Scan for the cell matching the given text and deliver its (X, Y) coordinate at center. 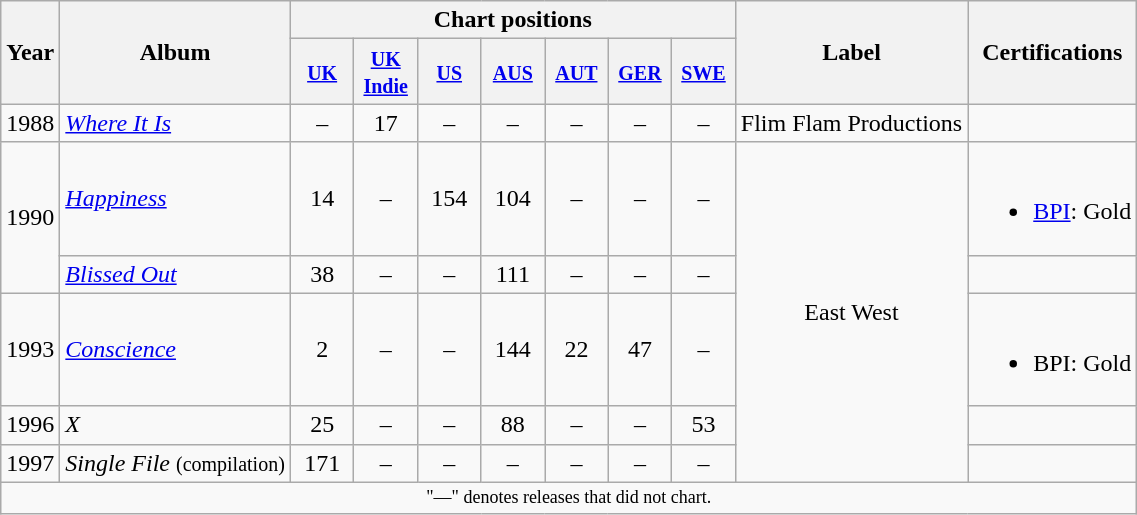
47 (640, 350)
UK Indie (386, 72)
Flim Flam Productions (851, 123)
171 (322, 463)
Certifications (1052, 52)
22 (577, 350)
Single File (compilation) (176, 463)
1997 (30, 463)
1988 (30, 123)
Conscience (176, 350)
1993 (30, 350)
AUT (577, 72)
144 (513, 350)
AUS (513, 72)
Chart positions (512, 20)
"—" denotes releases that did not chart. (569, 498)
104 (513, 198)
1990 (30, 218)
111 (513, 274)
Where It Is (176, 123)
53 (704, 425)
14 (322, 198)
US (449, 72)
UK (322, 72)
Album (176, 52)
Blissed Out (176, 274)
154 (449, 198)
1996 (30, 425)
X (176, 425)
Year (30, 52)
East West (851, 312)
38 (322, 274)
88 (513, 425)
25 (322, 425)
2 (322, 350)
17 (386, 123)
Label (851, 52)
Happiness (176, 198)
GER (640, 72)
SWE (704, 72)
